For the text-containing cell, return its midpoint in [X, Y] coordinate format. 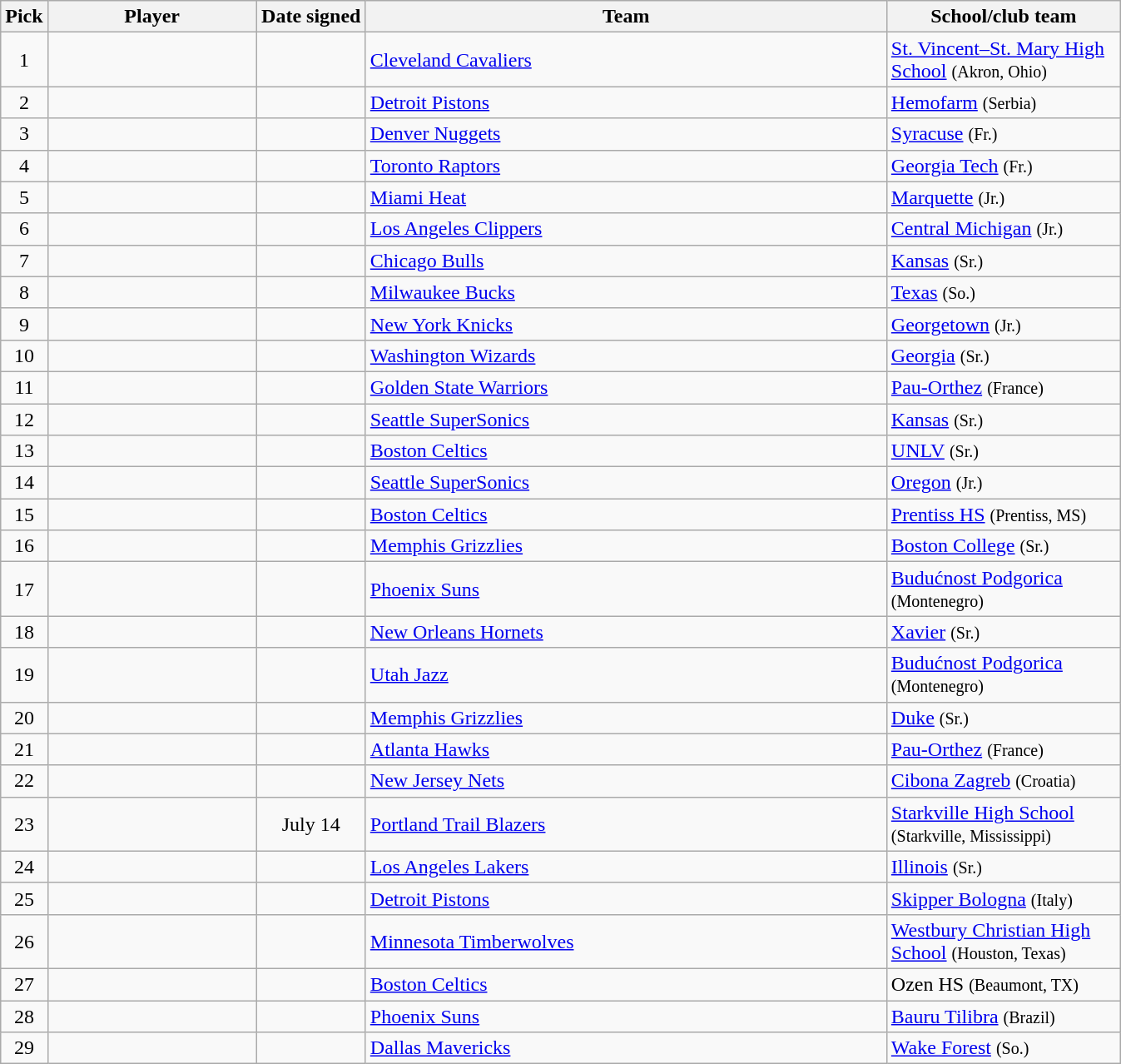
School/club team [1004, 17]
Starkville High School (Starkville, Mississippi) [1004, 824]
Oregon (Jr.) [1004, 483]
Illinois (Sr.) [1004, 867]
9 [24, 324]
29 [24, 1048]
Xavier (Sr.) [1004, 632]
7 [24, 261]
Denver Nuggets [626, 134]
Georgia Tech (Fr.) [1004, 166]
21 [24, 749]
Utah Jazz [626, 674]
25 [24, 898]
Player [151, 17]
Georgia (Sr.) [1004, 355]
Hemofarm (Serbia) [1004, 102]
10 [24, 355]
Atlanta Hawks [626, 749]
24 [24, 867]
Skipper Bologna (Italy) [1004, 898]
Marquette (Jr.) [1004, 197]
4 [24, 166]
Boston College (Sr.) [1004, 546]
Georgetown (Jr.) [1004, 324]
17 [24, 589]
Miami Heat [626, 197]
Minnesota Timberwolves [626, 941]
Pick [24, 17]
St. Vincent–St. Mary High School (Akron, Ohio) [1004, 60]
Golden State Warriors [626, 387]
22 [24, 781]
2 [24, 102]
Bauru Tilibra (Brazil) [1004, 1017]
8 [24, 292]
Los Angeles Clippers [626, 229]
19 [24, 674]
1 [24, 60]
16 [24, 546]
Cleveland Cavaliers [626, 60]
18 [24, 632]
Texas (So.) [1004, 292]
Cibona Zagreb (Croatia) [1004, 781]
Prentiss HS (Prentiss, MS) [1004, 515]
UNLV (Sr.) [1004, 451]
15 [24, 515]
Portland Trail Blazers [626, 824]
23 [24, 824]
28 [24, 1017]
Duke (Sr.) [1004, 718]
20 [24, 718]
New Orleans Hornets [626, 632]
New Jersey Nets [626, 781]
12 [24, 419]
13 [24, 451]
Central Michigan (Jr.) [1004, 229]
Westbury Christian High School (Houston, Texas) [1004, 941]
Toronto Raptors [626, 166]
Team [626, 17]
Wake Forest (So.) [1004, 1048]
July 14 [311, 824]
Dallas Mavericks [626, 1048]
New York Knicks [626, 324]
Syracuse (Fr.) [1004, 134]
Milwaukee Bucks [626, 292]
5 [24, 197]
Ozen HS (Beaumont, TX) [1004, 984]
Date signed [311, 17]
Washington Wizards [626, 355]
Los Angeles Lakers [626, 867]
14 [24, 483]
26 [24, 941]
3 [24, 134]
6 [24, 229]
11 [24, 387]
27 [24, 984]
Chicago Bulls [626, 261]
